Detect which cell encompasses the target text, then output its [x, y] center coordinate. 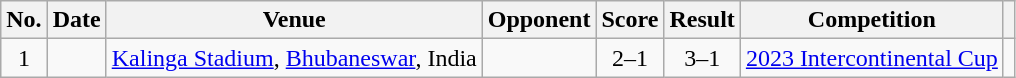
3–1 [702, 58]
Venue [294, 20]
Competition [872, 20]
2023 Intercontinental Cup [872, 58]
Opponent [539, 20]
1 [24, 58]
No. [24, 20]
Date [76, 20]
2–1 [630, 58]
Kalinga Stadium, Bhubaneswar, India [294, 58]
Score [630, 20]
Result [702, 20]
